Find where the given text appears and provide that cell's center as [x, y] coordinate. 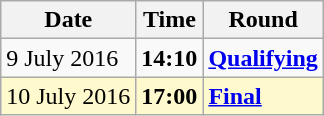
Qualifying [263, 58]
Date [68, 20]
14:10 [170, 58]
Time [170, 20]
10 July 2016 [68, 96]
17:00 [170, 96]
9 July 2016 [68, 58]
Final [263, 96]
Round [263, 20]
